Provide the (X, Y) coordinate of the cell's center where the given text is located.  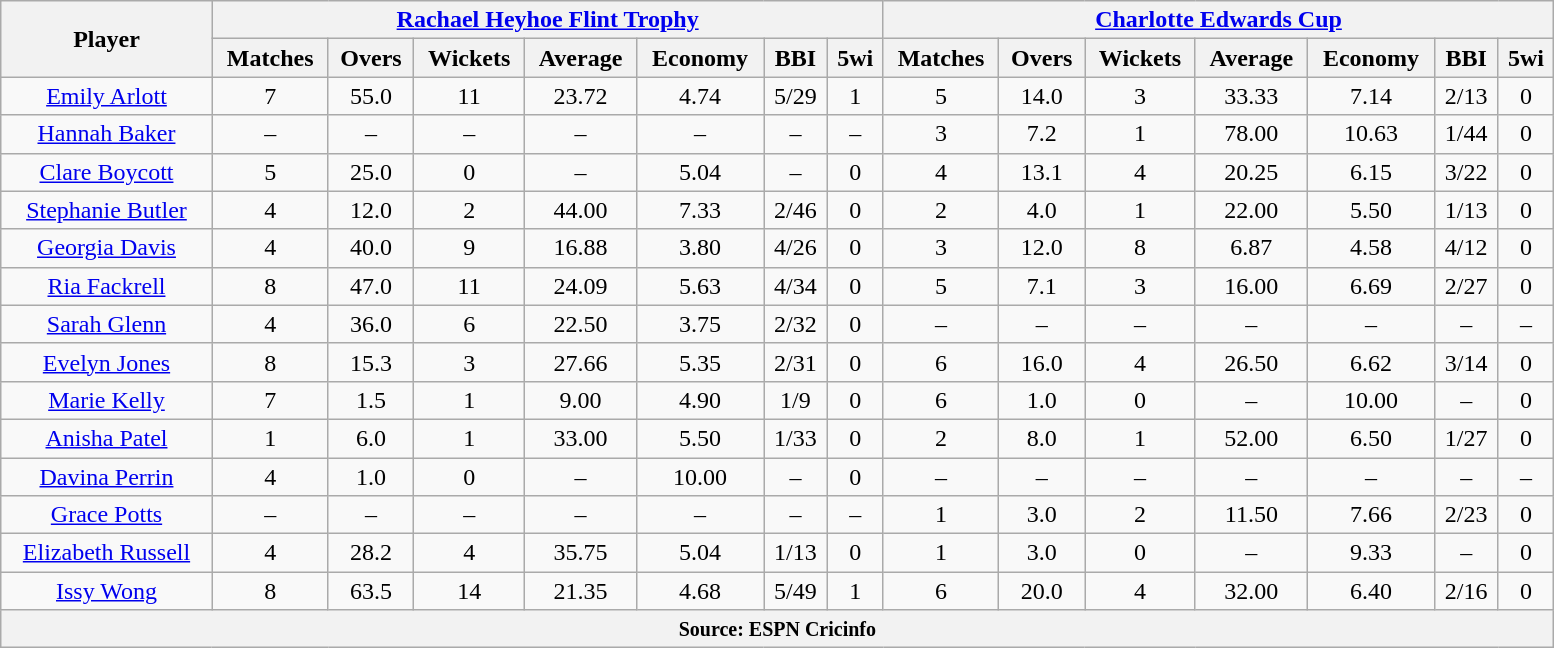
Sarah Glenn (106, 324)
2/27 (1466, 286)
6.50 (1370, 438)
16.00 (1251, 286)
1/33 (796, 438)
Marie Kelly (106, 400)
3.80 (700, 248)
10.63 (1370, 134)
33.00 (580, 438)
23.72 (580, 96)
Stephanie Butler (106, 210)
47.0 (371, 286)
2/23 (1466, 515)
3/14 (1466, 362)
36.0 (371, 324)
20.25 (1251, 172)
22.50 (580, 324)
6.87 (1251, 248)
Issy Wong (106, 591)
Clare Boycott (106, 172)
Anisha Patel (106, 438)
33.33 (1251, 96)
4.74 (700, 96)
Ria Fackrell (106, 286)
78.00 (1251, 134)
Georgia Davis (106, 248)
63.5 (371, 591)
Hannah Baker (106, 134)
Emily Arlott (106, 96)
1/27 (1466, 438)
24.09 (580, 286)
35.75 (580, 553)
16.88 (580, 248)
Davina Perrin (106, 477)
40.0 (371, 248)
Elizabeth Russell (106, 553)
7.2 (1042, 134)
14.0 (1042, 96)
52.00 (1251, 438)
4/26 (796, 248)
9.33 (1370, 553)
5/29 (796, 96)
3/22 (1466, 172)
55.0 (371, 96)
9.00 (580, 400)
4.90 (700, 400)
14 (470, 591)
2/16 (1466, 591)
1.5 (371, 400)
Source: ESPN Cricinfo (778, 629)
9 (470, 248)
28.2 (371, 553)
Charlotte Edwards Cup (1218, 20)
Evelyn Jones (106, 362)
6.15 (1370, 172)
25.0 (371, 172)
44.00 (580, 210)
15.3 (371, 362)
1/44 (1466, 134)
Grace Potts (106, 515)
4/34 (796, 286)
2/31 (796, 362)
7.1 (1042, 286)
6.69 (1370, 286)
1/9 (796, 400)
4.0 (1042, 210)
13.1 (1042, 172)
2/13 (1466, 96)
Rachael Heyhoe Flint Trophy (548, 20)
4.58 (1370, 248)
20.0 (1042, 591)
22.00 (1251, 210)
26.50 (1251, 362)
6.40 (1370, 591)
2/32 (796, 324)
7.14 (1370, 96)
11.50 (1251, 515)
4.68 (700, 591)
7.66 (1370, 515)
27.66 (580, 362)
8.0 (1042, 438)
6.62 (1370, 362)
4/12 (1466, 248)
3.75 (700, 324)
16.0 (1042, 362)
21.35 (580, 591)
7.33 (700, 210)
32.00 (1251, 591)
5/49 (796, 591)
2/46 (796, 210)
5.35 (700, 362)
6.0 (371, 438)
Player (106, 39)
5.63 (700, 286)
